Determine the [X, Y] coordinate at the center of the cell enclosing the given text.  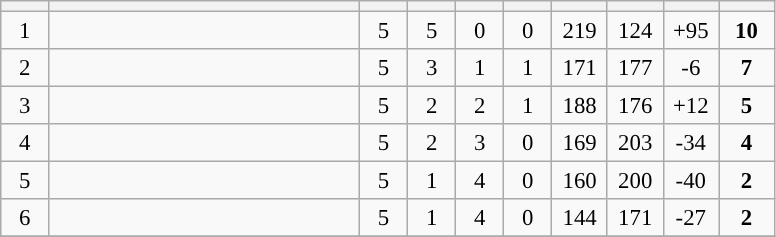
160 [580, 181]
+95 [691, 31]
176 [635, 106]
-34 [691, 143]
188 [580, 106]
177 [635, 68]
171 [580, 68]
219 [580, 31]
7 [747, 68]
-40 [691, 181]
203 [635, 143]
124 [635, 31]
+12 [691, 106]
169 [580, 143]
-6 [691, 68]
10 [747, 31]
200 [635, 181]
